Search for the cell housing the specified text and yield its (X, Y) center coordinate. 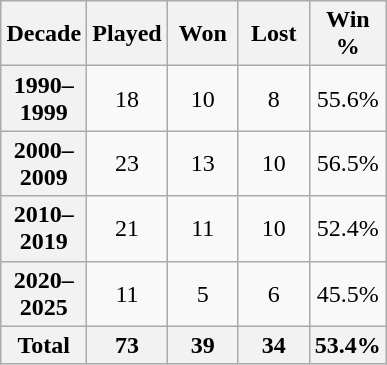
13 (202, 164)
2010–2019 (44, 228)
56.5% (348, 164)
53.4% (348, 345)
34 (274, 345)
39 (202, 345)
2000–2009 (44, 164)
Total (44, 345)
1990–1999 (44, 98)
8 (274, 98)
Win % (348, 34)
45.5% (348, 294)
52.4% (348, 228)
Won (202, 34)
Lost (274, 34)
Decade (44, 34)
55.6% (348, 98)
6 (274, 294)
18 (127, 98)
2020–2025 (44, 294)
21 (127, 228)
23 (127, 164)
73 (127, 345)
Played (127, 34)
5 (202, 294)
